Scan for the cell matching the given text and deliver its (x, y) coordinate at center. 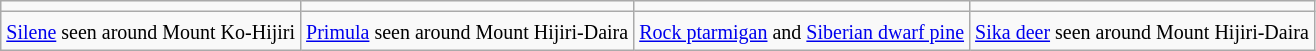
Primula seen around Mount Hijiri-Daira (468, 31)
Silene seen around Mount Ko-Hijiri (151, 31)
Sika deer seen around Mount Hijiri-Daira (1142, 31)
Rock ptarmigan and Siberian dwarf pine (802, 31)
